Return [x, y] of the center of cell containing provided text 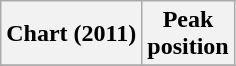
Chart (2011) [72, 34]
Peakposition [188, 34]
